Provide the (x, y) coordinate of the cell's center where the given text is located.  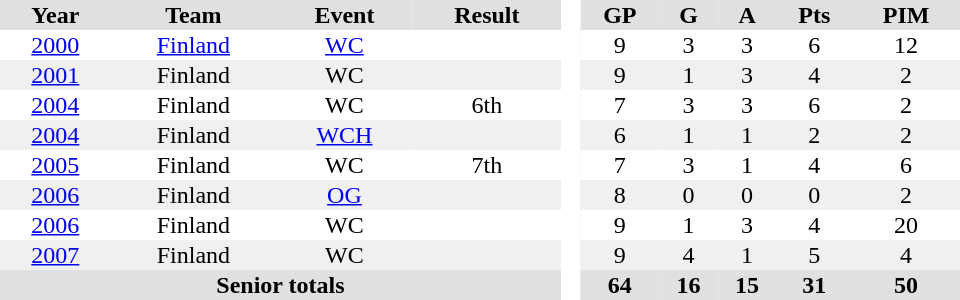
2001 (56, 75)
Year (56, 15)
8 (620, 195)
15 (748, 285)
2005 (56, 165)
7th (487, 165)
Pts (814, 15)
12 (906, 45)
OG (344, 195)
PIM (906, 15)
GP (620, 15)
Result (487, 15)
20 (906, 225)
G (688, 15)
Team (194, 15)
Event (344, 15)
6th (487, 105)
64 (620, 285)
16 (688, 285)
31 (814, 285)
2007 (56, 255)
2000 (56, 45)
WCH (344, 135)
A (748, 15)
Senior totals (280, 285)
50 (906, 285)
5 (814, 255)
